Scan for the cell matching the given text and deliver its [x, y] coordinate at center. 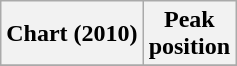
Chart (2010) [72, 34]
Peakposition [189, 34]
